Output the [x, y] coordinate of the center of the cell containing the given text.  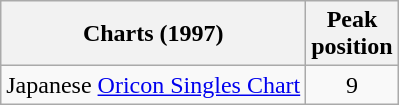
Charts (1997) [154, 34]
Japanese Oricon Singles Chart [154, 85]
9 [352, 85]
Peakposition [352, 34]
